For the text-containing cell, return its midpoint in (X, Y) coordinate format. 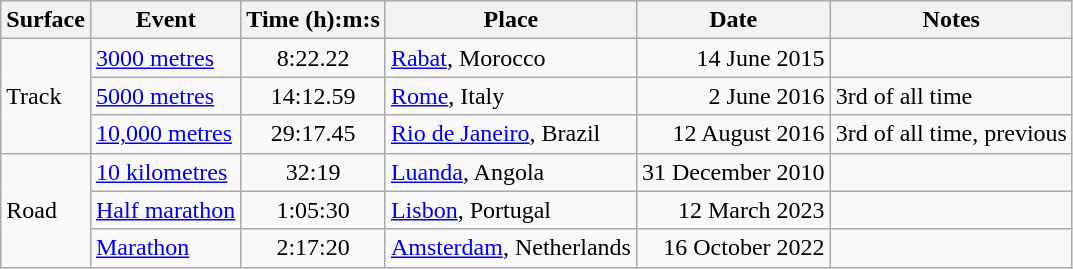
14 June 2015 (733, 58)
1:05:30 (314, 210)
10,000 metres (165, 134)
3rd of all time, previous (951, 134)
3000 metres (165, 58)
2:17:20 (314, 248)
12 March 2023 (733, 210)
Track (46, 96)
Half marathon (165, 210)
32:19 (314, 172)
14:12.59 (314, 96)
Rio de Janeiro, Brazil (510, 134)
31 December 2010 (733, 172)
29:17.45 (314, 134)
Luanda, Angola (510, 172)
16 October 2022 (733, 248)
5000 metres (165, 96)
Marathon (165, 248)
Event (165, 20)
12 August 2016 (733, 134)
Surface (46, 20)
Rabat, Morocco (510, 58)
Amsterdam, Netherlands (510, 248)
10 kilometres (165, 172)
Lisbon, Portugal (510, 210)
Notes (951, 20)
Road (46, 210)
Date (733, 20)
Time (h):m:s (314, 20)
3rd of all time (951, 96)
8:22.22 (314, 58)
Place (510, 20)
Rome, Italy (510, 96)
2 June 2016 (733, 96)
